Output the [x, y] coordinate of the center of the cell containing the given text.  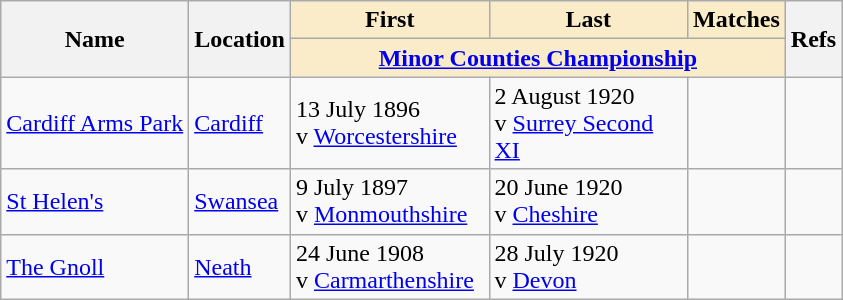
Last [588, 20]
Name [95, 39]
20 June 1920v Cheshire [588, 202]
Matches [737, 20]
2 August 1920v Surrey Second XI [588, 123]
St Helen's [95, 202]
Minor Counties Championship [538, 58]
9 July 1897v Monmouthshire [390, 202]
First [390, 20]
Neath [240, 266]
Refs [813, 39]
Cardiff [240, 123]
Location [240, 39]
Cardiff Arms Park [95, 123]
13 July 1896v Worcestershire [390, 123]
24 June 1908v Carmarthenshire [390, 266]
28 July 1920v Devon [588, 266]
The Gnoll [95, 266]
Swansea [240, 202]
